Scan for the cell matching the given text and deliver its (X, Y) coordinate at center. 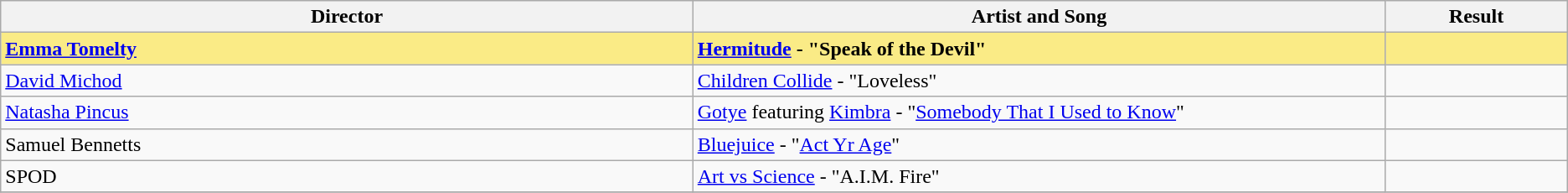
SPOD (347, 176)
Gotye featuring Kimbra - "Somebody That I Used to Know" (1039, 112)
Art vs Science - "A.I.M. Fire" (1039, 176)
Result (1477, 17)
Hermitude - "Speak of the Devil" (1039, 49)
Bluejuice - "Act Yr Age" (1039, 144)
Artist and Song (1039, 17)
Director (347, 17)
David Michod (347, 81)
Children Collide - "Loveless" (1039, 81)
Emma Tomelty (347, 49)
Natasha Pincus (347, 112)
Samuel Bennetts (347, 144)
